Output the [X, Y] coordinate of the center of the cell containing the given text.  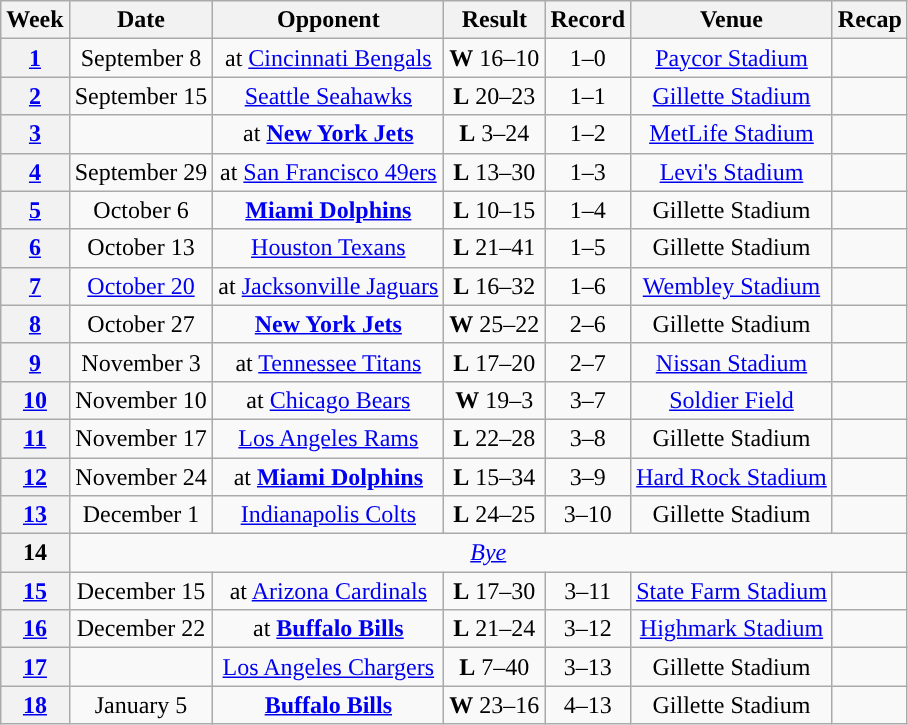
at Chicago Bears [328, 400]
L 13–30 [494, 172]
November 10 [141, 400]
1–0 [588, 58]
3–12 [588, 629]
L 7–40 [494, 667]
Levi's Stadium [732, 172]
Houston Texans [328, 248]
Bye [488, 553]
Recap [870, 20]
October 20 [141, 286]
January 5 [141, 705]
1–3 [588, 172]
Result [494, 20]
9 [35, 362]
November 24 [141, 477]
September 8 [141, 58]
State Farm Stadium [732, 591]
L 17–20 [494, 362]
5 [35, 210]
17 [35, 667]
3–11 [588, 591]
Paycor Stadium [732, 58]
Venue [732, 20]
Indianapolis Colts [328, 515]
13 [35, 515]
1–4 [588, 210]
1–1 [588, 96]
Seattle Seahawks [328, 96]
4 [35, 172]
New York Jets [328, 324]
1–2 [588, 134]
W 23–16 [494, 705]
16 [35, 629]
December 22 [141, 629]
3 [35, 134]
Buffalo Bills [328, 705]
L 24–25 [494, 515]
6 [35, 248]
8 [35, 324]
November 17 [141, 438]
18 [35, 705]
L 20–23 [494, 96]
MetLife Stadium [732, 134]
Record [588, 20]
L 3–24 [494, 134]
L 17–30 [494, 591]
November 3 [141, 362]
Miami Dolphins [328, 210]
December 1 [141, 515]
W 16–10 [494, 58]
at San Francisco 49ers [328, 172]
3–7 [588, 400]
7 [35, 286]
2–7 [588, 362]
L 21–24 [494, 629]
at Miami Dolphins [328, 477]
2–6 [588, 324]
10 [35, 400]
4–13 [588, 705]
14 [35, 553]
15 [35, 591]
at New York Jets [328, 134]
at Arizona Cardinals [328, 591]
W 19–3 [494, 400]
at Jacksonville Jaguars [328, 286]
2 [35, 96]
September 29 [141, 172]
W 25–22 [494, 324]
L 16–32 [494, 286]
1–6 [588, 286]
3–8 [588, 438]
Opponent [328, 20]
Hard Rock Stadium [732, 477]
October 6 [141, 210]
1 [35, 58]
12 [35, 477]
October 13 [141, 248]
December 15 [141, 591]
Soldier Field [732, 400]
Los Angeles Rams [328, 438]
L 10–15 [494, 210]
3–10 [588, 515]
L 22–28 [494, 438]
L 15–34 [494, 477]
11 [35, 438]
October 27 [141, 324]
3–13 [588, 667]
Date [141, 20]
at Buffalo Bills [328, 629]
Nissan Stadium [732, 362]
3–9 [588, 477]
Highmark Stadium [732, 629]
at Tennessee Titans [328, 362]
1–5 [588, 248]
L 21–41 [494, 248]
at Cincinnati Bengals [328, 58]
Wembley Stadium [732, 286]
September 15 [141, 96]
Week [35, 20]
Los Angeles Chargers [328, 667]
